Return (X, Y) of the center of cell containing provided text 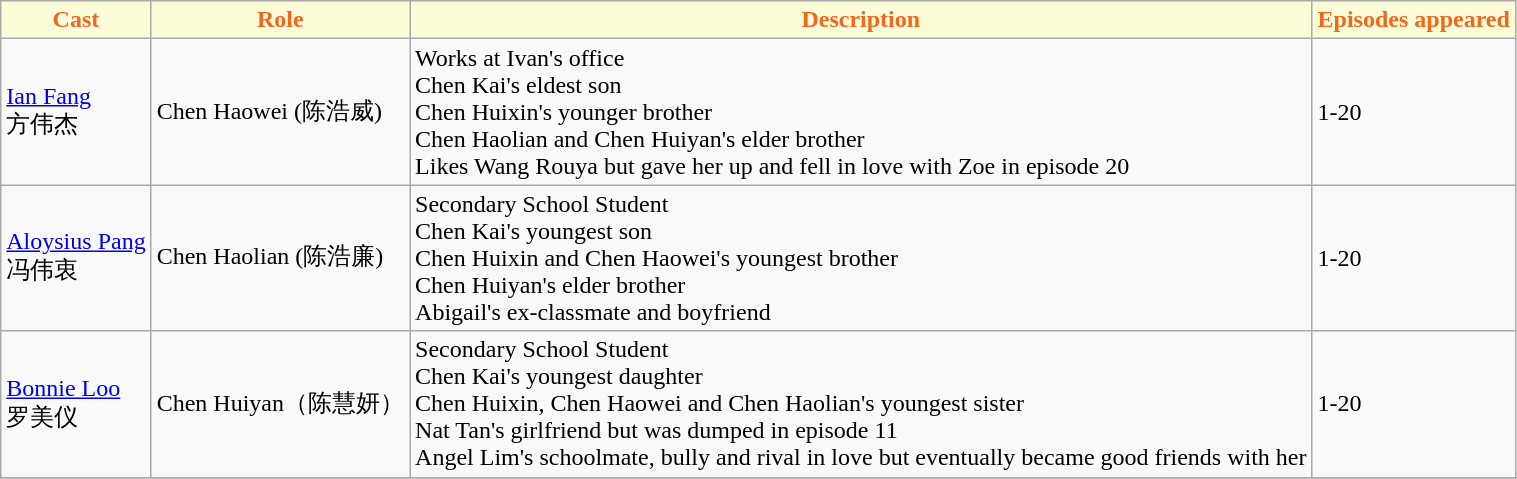
Cast (76, 20)
Bonnie Loo 罗美仪 (76, 404)
Chen Huiyan（陈慧妍） (280, 404)
Description (862, 20)
Aloysius Pang 冯伟衷 (76, 258)
Ian Fang 方伟杰 (76, 112)
Chen Haowei (陈浩威) (280, 112)
Episodes appeared (1414, 20)
Chen Haolian (陈浩廉) (280, 258)
Role (280, 20)
